Search for the cell housing the specified text and yield its [X, Y] center coordinate. 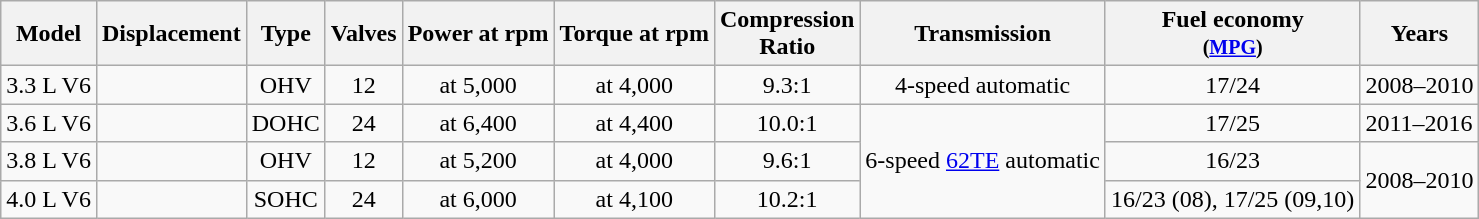
4-speed automatic [983, 85]
Displacement [171, 34]
4.0 L V6 [49, 199]
16/23 [1232, 161]
3.6 L V6 [49, 123]
at 4,400 [634, 123]
10.2:1 [786, 199]
Power at rpm [478, 34]
SOHC [286, 199]
Type [286, 34]
Fuel economy (MPG) [1232, 34]
CompressionRatio [786, 34]
at 5,200 [478, 161]
3.8 L V6 [49, 161]
2011–2016 [1420, 123]
Torque at rpm [634, 34]
Valves [364, 34]
6-speed 62TE automatic [983, 161]
Years [1420, 34]
at 6,000 [478, 199]
9.3:1 [786, 85]
16/23 (08), 17/25 (09,10) [1232, 199]
10.0:1 [786, 123]
3.3 L V6 [49, 85]
17/25 [1232, 123]
Model [49, 34]
at 6,400 [478, 123]
17/24 [1232, 85]
DOHC [286, 123]
9.6:1 [786, 161]
at 5,000 [478, 85]
at 4,100 [634, 199]
Transmission [983, 34]
